Determine the (x, y) coordinate at the center of the cell enclosing the given text.  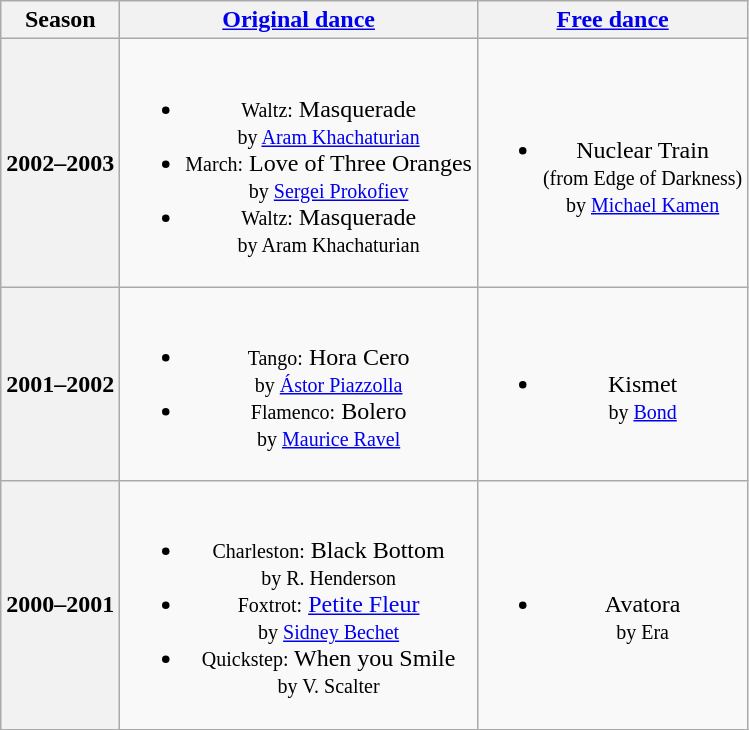
Charleston: Black Bottom by R. Henderson Foxtrot: Petite Fleur by Sidney Bechet Quickstep: When you Smile by V. Scalter (299, 605)
Avatora by Era (612, 605)
Free dance (612, 20)
Tango: Hora Cero by Ástor Piazzolla Flamenco: Bolero by Maurice Ravel (299, 384)
2002–2003 (60, 163)
Kismet by Bond (612, 384)
Nuclear Train (from Edge of Darkness) by Michael Kamen (612, 163)
2001–2002 (60, 384)
Original dance (299, 20)
2000–2001 (60, 605)
Waltz: Masquerade by Aram Khachaturian March: Love of Three Oranges by Sergei Prokofiev Waltz: Masquerade by Aram Khachaturian (299, 163)
Season (60, 20)
